Return (x, y) of the center of cell containing provided text 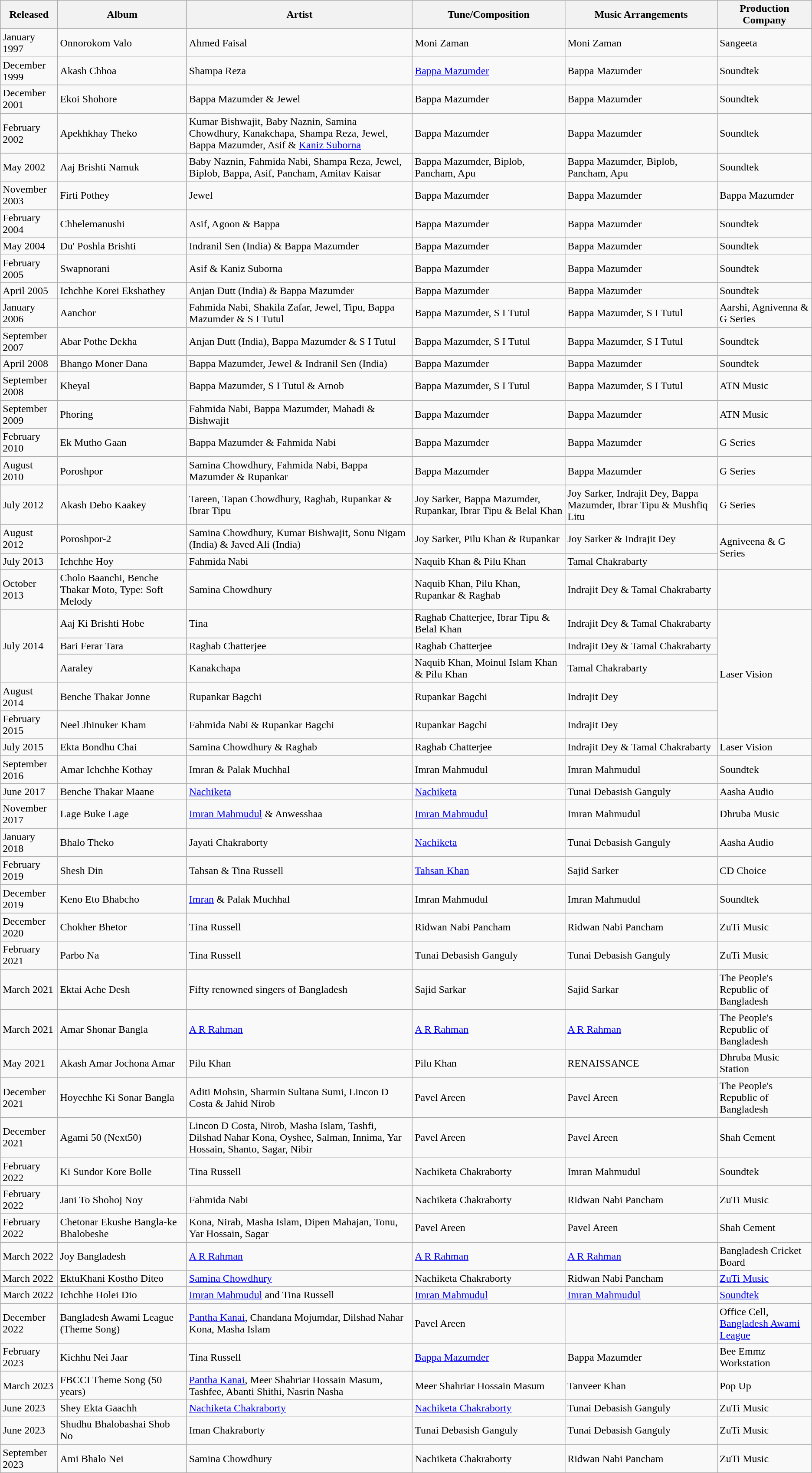
Naquib Khan & Pilu Khan (489, 561)
Tanveer Khan (641, 1385)
Baby Naznin, Fahmida Nabi, Shampa Reza, Jewel, Biplob, Bappa, Asif, Pancham, Amitav Kaisar (299, 167)
Imran Mahmudul and Tina Russell (299, 1295)
Jewel (299, 195)
August 2010 (29, 471)
Bhango Moner Dana (122, 364)
Samina Chowdhury, Kumar Bishwajit, Sonu Nigam (India) & Javed Ali (India) (299, 539)
Apekhkhay Theko (122, 133)
Asif, Agoon & Bappa (299, 224)
Ahmed Faisal (299, 43)
Aditi Mohsin, Sharmin Sultana Sumi, Lincon D Costa & Jahid Nirob (299, 1097)
FBCCI Theme Song (50 years) (122, 1385)
Office Cell, Bangladesh Awami League (764, 1323)
Bee Emmz Workstation (764, 1358)
February 2023 (29, 1358)
Chokher Bhetor (122, 927)
Pop Up (764, 1385)
Tune/Composition (489, 15)
Ekoi Shohore (122, 99)
February 2005 (29, 268)
Akash Amar Jochona Amar (122, 1064)
Tahsan & Tina Russell (299, 871)
Ek Mutho Gaan (122, 442)
Jani To Shohoj Noy (122, 1200)
Abar Pothe Dekha (122, 341)
August 2014 (29, 697)
Ki Sundor Kore Bolle (122, 1171)
Bappa Mazumder, Jewel & Indranil Sen (India) (299, 364)
Sangeeta (764, 43)
February 2004 (29, 224)
Naquib Khan, Moinul Islam Khan & Pilu Khan (489, 668)
Ichchhe Korei Ekshathey (122, 291)
Dhruba Music Station (764, 1064)
Firti Pothey (122, 195)
Ami Bhalo Nei (122, 1458)
Joy Sarker, Indrajit Dey, Bappa Mazumder, Ibrar Tipu & Mushfiq Litu (641, 505)
September 2016 (29, 769)
September 2009 (29, 415)
Asif & Kaniz Suborna (299, 268)
Swapnorani (122, 268)
Aaj Ki Brishti Hobe (122, 624)
January 2018 (29, 842)
Samina Chowdhury, Fahmida Nabi, Bappa Mazumder & Rupankar (299, 471)
Tahsan Khan (489, 871)
Keno Eto Bhabcho (122, 899)
Fifty renowned singers of Bangladesh (299, 989)
Akash Debo Kaakey (122, 505)
June 2017 (29, 792)
Poroshpor-2 (122, 539)
Ektai Ache Desh (122, 989)
April 2008 (29, 364)
Benche Thakar Jonne (122, 697)
Anjan Dutt (India), Bappa Mazumder & S I Tutul (299, 341)
July 2014 (29, 646)
Dhruba Music (764, 815)
Ichchhe Holei Dio (122, 1295)
February 2019 (29, 871)
Kumar Bishwajit, Baby Naznin, Samina Chowdhury, Kanakchapa, Shampa Reza, Jewel, Bappa Mazumder, Asif & Kaniz Suborna (299, 133)
Parbo Na (122, 955)
January 2006 (29, 313)
Akash Chhoa (122, 71)
Phoring (122, 415)
July 2012 (29, 505)
April 2005 (29, 291)
Neel Jhinuker Kham (122, 724)
Poroshpor (122, 471)
Amar Ichchhe Kothay (122, 769)
Joy Sarker, Pilu Khan & Rupankar (489, 539)
February 2010 (29, 442)
Imran Mahmudul & Anwesshaa (299, 815)
Meer Shahriar Hossain Masum (489, 1385)
December 2020 (29, 927)
Album (122, 15)
March 2023 (29, 1385)
September 2008 (29, 386)
Artist (299, 15)
February 2002 (29, 133)
Fahmida Nabi, Shakila Zafar, Jewel, Tipu, Bappa Mazumder & S I Tutul (299, 313)
Pantha Kanai, Chandana Mojumdar, Dilshad Nahar Kona, Masha Islam (299, 1323)
Bappa Mazumder & Fahmida Nabi (299, 442)
Kanakchapa (299, 668)
July 2013 (29, 561)
Agniveena & G Series (764, 547)
Shesh Din (122, 871)
Kheyal (122, 386)
Kichhu Nei Jaar (122, 1358)
Aanchor (122, 313)
May 2002 (29, 167)
Bhalo Theko (122, 842)
May 2021 (29, 1064)
July 2015 (29, 747)
Music Arrangements (641, 15)
Bangladesh Awami League (Theme Song) (122, 1323)
February 2015 (29, 724)
Sajid Sarker (641, 871)
Raghab Chatterjee, Ibrar Tipu & Belal Khan (489, 624)
Joy Sarker, Bappa Mazumder, Rupankar, Ibrar Tipu & Belal Khan (489, 505)
Pantha Kanai, Meer Shahriar Hossain Masum, Tashfee, Abanti Shithi, Nasrin Nasha (299, 1385)
Bappa Mazumder & Jewel (299, 99)
October 2013 (29, 589)
September 2023 (29, 1458)
Shampa Reza (299, 71)
Production Company (764, 15)
February 2021 (29, 955)
EktuKhani Kostho Diteo (122, 1279)
Lage Buke Lage (122, 815)
December 2001 (29, 99)
December 2019 (29, 899)
December 1999 (29, 71)
Hoyechhe Ki Sonar Bangla (122, 1097)
Cholo Baanchi, Benche Thakar Moto, Type: Soft Melody (122, 589)
Joy Bangladesh (122, 1256)
September 2007 (29, 341)
Tina (299, 624)
Naquib Khan, Pilu Khan, Rupankar & Raghab (489, 589)
Shudhu Bhalobashai Shob No (122, 1430)
Onnorokom Valo (122, 43)
Samina Chowdhury & Raghab (299, 747)
Shey Ekta Gaachh (122, 1408)
August 2012 (29, 539)
May 2004 (29, 246)
November 2017 (29, 815)
Bari Ferar Tara (122, 646)
Chhelemanushi (122, 224)
Indranil Sen (India) & Bappa Mazumder (299, 246)
Du' Poshla Brishti (122, 246)
Joy Sarker & Indrajit Dey (641, 539)
Lincon D Costa, Nirob, Masha Islam, Tashfi, Dilshad Nahar Kona, Oyshee, Salman, Innima, Yar Hossain, Shanto, Sagar, Nibir (299, 1137)
Anjan Dutt (India) & Bappa Mazumder (299, 291)
CD Choice (764, 871)
Ichchhe Hoy (122, 561)
Ekta Bondhu Chai (122, 747)
Released (29, 15)
RENAISSANCE (641, 1064)
Bappa Mazumder, S I Tutul & Arnob (299, 386)
Bangladesh Cricket Board (764, 1256)
Agami 50 (Next50) (122, 1137)
Fahmida Nabi, Bappa Mazumder, Mahadi & Bishwajit (299, 415)
Aarshi, Agnivenna & G Series (764, 313)
Iman Chakraborty (299, 1430)
Jayati Chakraborty (299, 842)
December 2022 (29, 1323)
Kona, Nirab, Masha Islam, Dipen Mahajan, Tonu, Yar Hossain, Sagar (299, 1227)
Tareen, Tapan Chowdhury, Raghab, Rupankar & Ibrar Tipu (299, 505)
Chetonar Ekushe Bangla-ke Bhalobeshe (122, 1227)
Fahmida Nabi & Rupankar Bagchi (299, 724)
Amar Shonar Bangla (122, 1029)
Aaj Brishti Namuk (122, 167)
January 1997 (29, 43)
Benche Thakar Maane (122, 792)
Aaraley (122, 668)
November 2003 (29, 195)
